Search for the cell housing the specified text and yield its (X, Y) center coordinate. 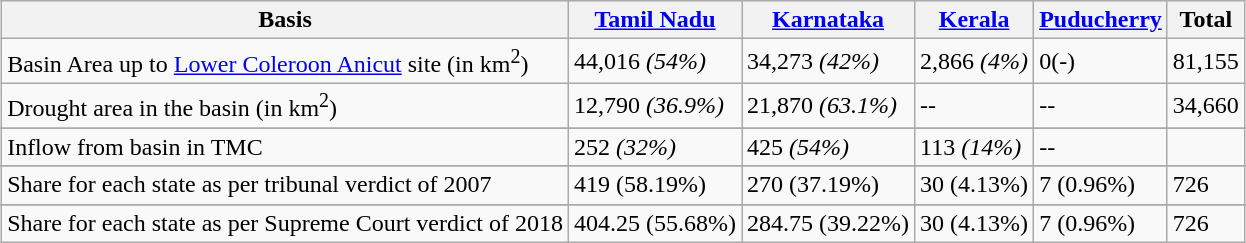
2,866 (4%) (974, 62)
34,660 (1206, 106)
Total (1206, 20)
34,273 (42%) (828, 62)
Basis (286, 20)
0(-) (1101, 62)
425 (54%) (828, 147)
81,155 (1206, 62)
44,016 (54%) (654, 62)
113 (14%) (974, 147)
252 (32%) (654, 147)
284.75 (39.22%) (828, 223)
Tamil Nadu (654, 20)
Share for each state as per Supreme Court verdict of 2018 (286, 223)
Share for each state as per tribunal verdict of 2007 (286, 185)
Kerala (974, 20)
404.25 (55.68%) (654, 223)
Basin Area up to Lower Coleroon Anicut site (in km2) (286, 62)
Drought area in the basin (in km2) (286, 106)
419 (58.19%) (654, 185)
Puducherry (1101, 20)
12,790 (36.9%) (654, 106)
Karnataka (828, 20)
Inflow from basin in TMC (286, 147)
270 (37.19%) (828, 185)
21,870 (63.1%) (828, 106)
